Extract the [X, Y] coordinate from the center of the cell holding the provided text.  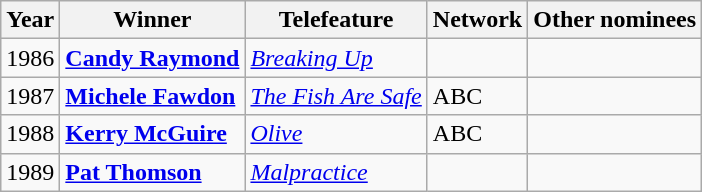
Other nominees [615, 20]
Breaking Up [336, 58]
1986 [30, 58]
Telefeature [336, 20]
1988 [30, 134]
Pat Thomson [152, 172]
1987 [30, 96]
The Fish Are Safe [336, 96]
Michele Fawdon [152, 96]
Network [477, 20]
Candy Raymond [152, 58]
1989 [30, 172]
Malpractice [336, 172]
Kerry McGuire [152, 134]
Year [30, 20]
Olive [336, 134]
Winner [152, 20]
